Locate the cell with the specified text and output its (x, y) center coordinate. 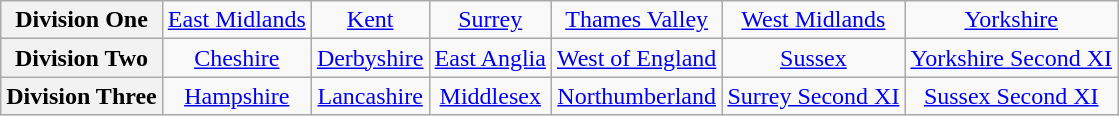
Thames Valley (636, 20)
Lancashire (370, 96)
Derbyshire (370, 58)
Yorkshire (1012, 20)
East Midlands (236, 20)
Surrey (490, 20)
Division Three (82, 96)
Cheshire (236, 58)
East Anglia (490, 58)
West of England (636, 58)
Sussex Second XI (1012, 96)
Kent (370, 20)
Middlesex (490, 96)
Surrey Second XI (814, 96)
Division Two (82, 58)
Hampshire (236, 96)
Yorkshire Second XI (1012, 58)
West Midlands (814, 20)
Northumberland (636, 96)
Sussex (814, 58)
Division One (82, 20)
